Locate the cell with the specified text and output its [X, Y] center coordinate. 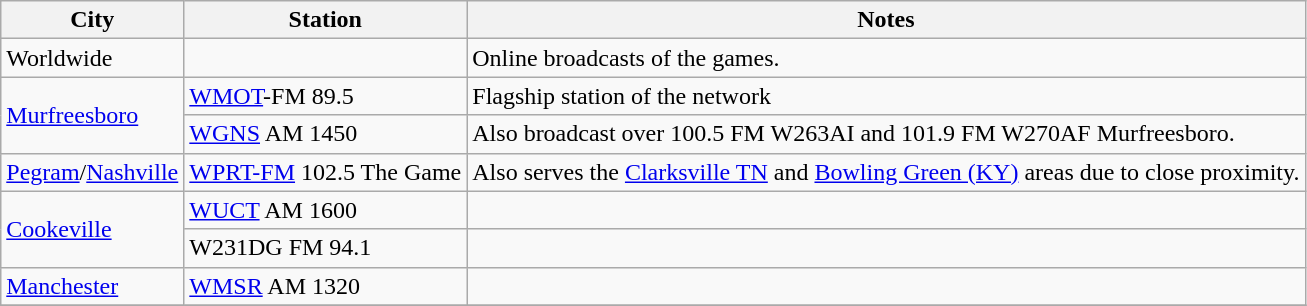
Cookeville [92, 229]
WMSR AM 1320 [326, 286]
Worldwide [92, 58]
WMOT-FM 89.5 [326, 96]
Also serves the Clarksville TN and Bowling Green (KY) areas due to close proximity. [886, 172]
WPRT-FM 102.5 The Game [326, 172]
Pegram/Nashville [92, 172]
W231DG FM 94.1 [326, 248]
Online broadcasts of the games. [886, 58]
Murfreesboro [92, 115]
Station [326, 20]
WUCT AM 1600 [326, 210]
Also broadcast over 100.5 FM W263AI and 101.9 FM W270AF Murfreesboro. [886, 134]
Flagship station of the network [886, 96]
Notes [886, 20]
City [92, 20]
WGNS AM 1450 [326, 134]
Manchester [92, 286]
